Search for the cell housing the specified text and yield its (X, Y) center coordinate. 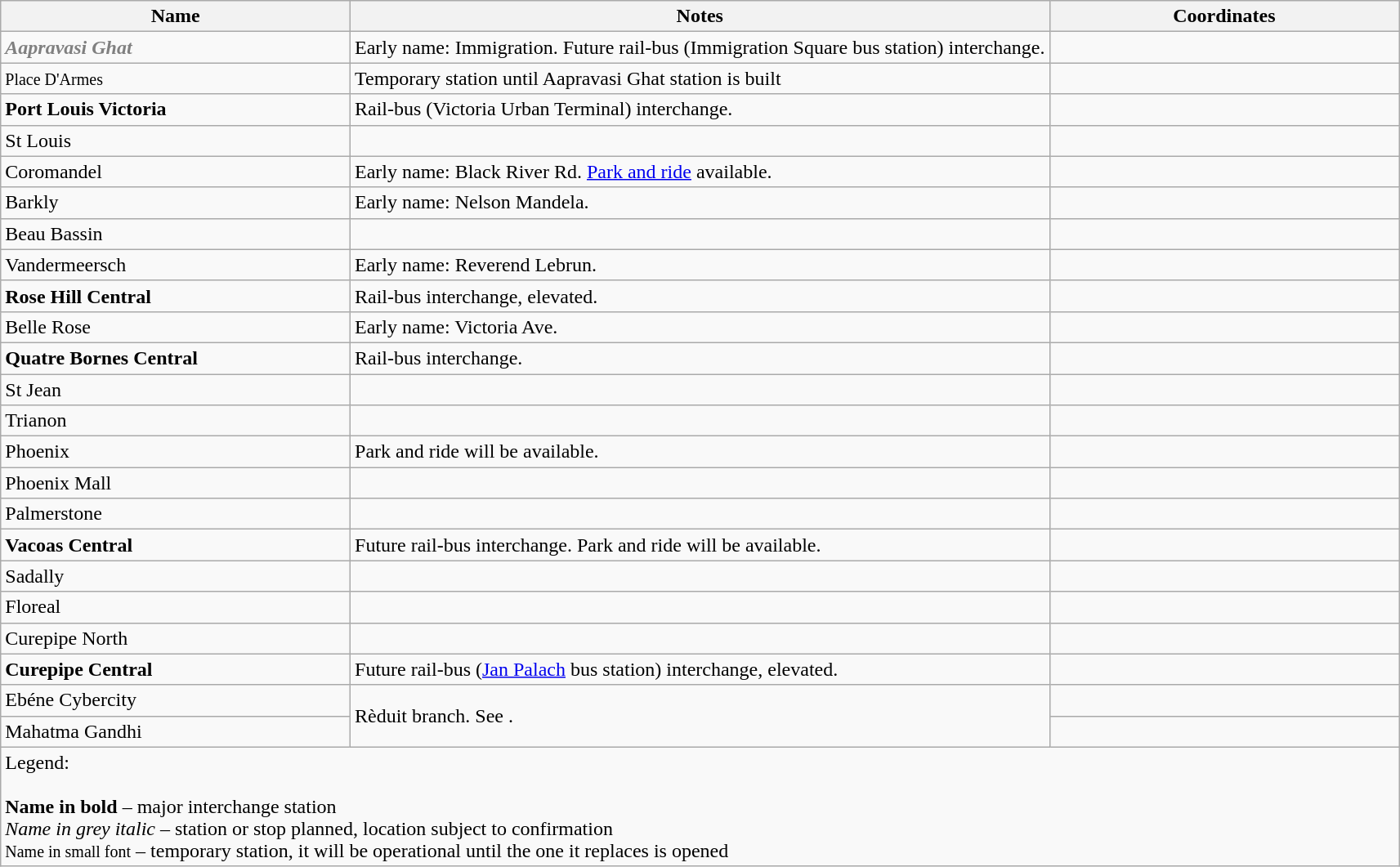
Place D'Armes (176, 78)
Name (176, 16)
Ebéne Cybercity (176, 700)
Rail-bus interchange. (700, 358)
Phoenix Mall (176, 483)
Trianon (176, 421)
Temporary station until Aapravasi Ghat station is built (700, 78)
Beau Bassin (176, 234)
Vacoas Central (176, 545)
St Louis (176, 141)
Phoenix (176, 452)
Rèduit branch. See . (700, 716)
Rail-bus interchange, elevated. (700, 296)
Early name: Nelson Mandela. (700, 203)
Floreal (176, 607)
St Jean (176, 390)
Notes (700, 16)
Early name: Immigration. Future rail-bus (Immigration Square bus station) interchange. (700, 47)
Park and ride will be available. (700, 452)
Barkly (176, 203)
Coromandel (176, 172)
Mahatma Gandhi (176, 731)
Curepipe North (176, 638)
Vandermeersch (176, 265)
Early name: Victoria Ave. (700, 327)
Belle Rose (176, 327)
Early name: Reverend Lebrun. (700, 265)
Curepipe Central (176, 669)
Rail-bus (Victoria Urban Terminal) interchange. (700, 109)
Quatre Bornes Central (176, 358)
Port Louis Victoria (176, 109)
Sadally (176, 576)
Rose Hill Central (176, 296)
Early name: Black River Rd. Park and ride available. (700, 172)
Palmerstone (176, 514)
Coordinates (1224, 16)
Aapravasi Ghat (176, 47)
Future rail-bus interchange. Park and ride will be available. (700, 545)
Future rail-bus (Jan Palach bus station) interchange, elevated. (700, 669)
